Identify which cell holds the provided text, then report its [x, y] central coordinate. 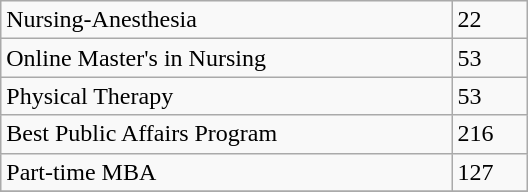
Part-time MBA [226, 172]
Nursing-Anesthesia [226, 20]
127 [490, 172]
Best Public Affairs Program [226, 134]
Physical Therapy [226, 96]
22 [490, 20]
216 [490, 134]
Online Master's in Nursing [226, 58]
